Return [x, y] of the center of cell containing provided text 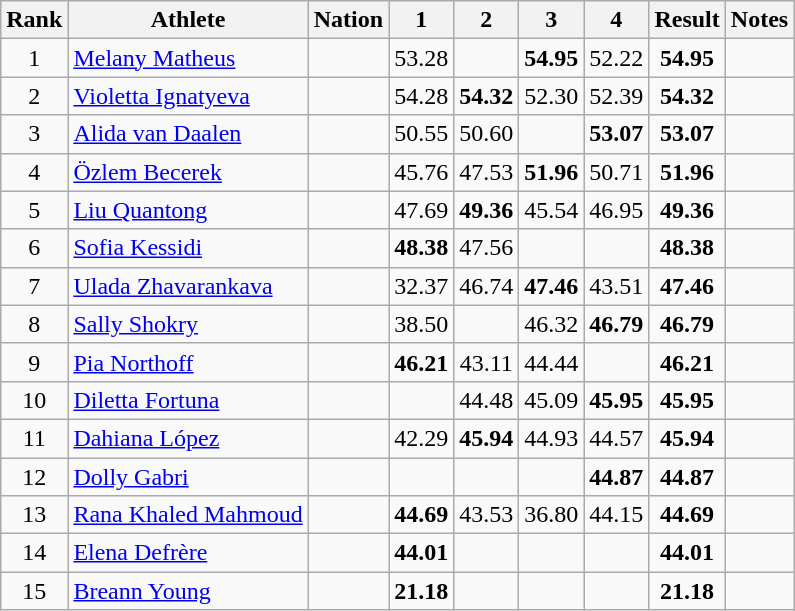
5 [34, 210]
Rana Khaled Mahmoud [188, 515]
Breann Young [188, 591]
Ulada Zhavarankava [188, 286]
32.37 [422, 286]
Alida van Daalen [188, 134]
47.56 [486, 248]
Özlem Becerek [188, 172]
44.93 [552, 438]
Liu Quantong [188, 210]
46.32 [552, 324]
6 [34, 248]
8 [34, 324]
Dahiana López [188, 438]
11 [34, 438]
38.50 [422, 324]
43.53 [486, 515]
Dolly Gabri [188, 477]
10 [34, 400]
54.28 [422, 96]
45.09 [552, 400]
52.30 [552, 96]
9 [34, 362]
46.74 [486, 286]
44.57 [616, 438]
45.54 [552, 210]
15 [34, 591]
36.80 [552, 515]
14 [34, 553]
Elena Defrère [188, 553]
44.15 [616, 515]
50.60 [486, 134]
Result [687, 20]
46.95 [616, 210]
Notes [759, 20]
7 [34, 286]
Nation [348, 20]
50.55 [422, 134]
47.53 [486, 172]
Diletta Fortuna [188, 400]
52.39 [616, 96]
43.51 [616, 286]
43.11 [486, 362]
13 [34, 515]
45.76 [422, 172]
47.69 [422, 210]
50.71 [616, 172]
44.44 [552, 362]
Sofia Kessidi [188, 248]
Athlete [188, 20]
53.28 [422, 58]
12 [34, 477]
Pia Northoff [188, 362]
42.29 [422, 438]
Violetta Ignatyeva [188, 96]
Melany Matheus [188, 58]
Sally Shokry [188, 324]
Rank [34, 20]
52.22 [616, 58]
44.48 [486, 400]
